Determine the (x, y) coordinate at the center of the cell enclosing the given text.  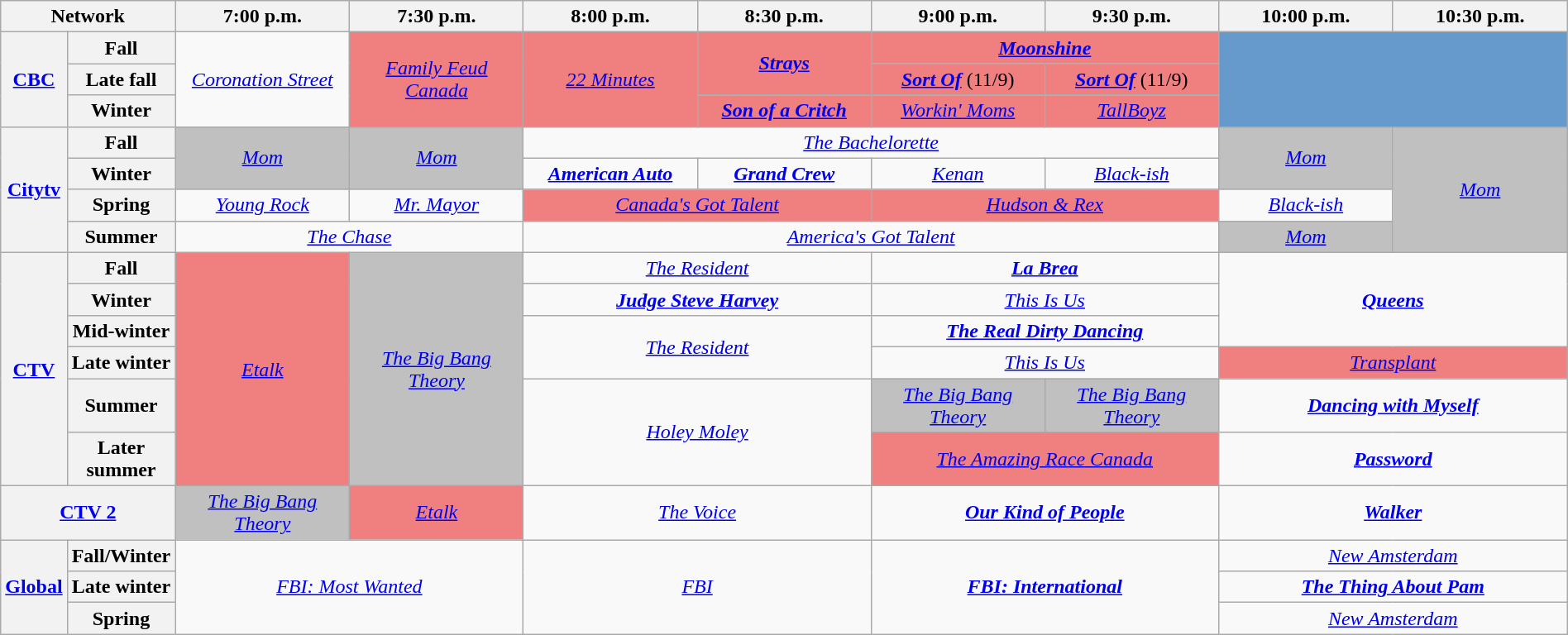
The Chase (349, 236)
Fall/Winter (121, 556)
7:30 p.m. (437, 17)
Kenan (958, 174)
10:00 p.m. (1305, 17)
Queens (1393, 299)
Password (1393, 460)
Grand Crew (784, 174)
The Bachelorette (871, 142)
Moonshine (1045, 48)
Young Rock (263, 205)
9:00 p.m. (958, 17)
Citytv (34, 189)
The Voice (697, 513)
Our Kind of People (1045, 513)
FBI: Most Wanted (349, 587)
Dancing with Myself (1393, 405)
Holey Moley (697, 432)
22 Minutes (610, 79)
7:00 p.m. (263, 17)
La Brea (1045, 268)
CTV (34, 369)
Coronation Street (263, 79)
Late fall (121, 79)
Transplant (1393, 362)
8:30 p.m. (784, 17)
Son of a Critch (784, 111)
Workin' Moms (958, 111)
Family Feud Canada (437, 79)
America's Got Talent (871, 236)
Canada's Got Talent (697, 205)
Mr. Mayor (437, 205)
TallBoyz (1131, 111)
FBI (697, 587)
Network (88, 17)
The Amazing Race Canada (1045, 460)
American Auto (610, 174)
CTV 2 (88, 513)
10:30 p.m. (1480, 17)
Later summer (121, 460)
9:30 p.m. (1131, 17)
FBI: International (1045, 587)
The Thing About Pam (1393, 587)
CBC (34, 79)
Walker (1393, 513)
8:00 p.m. (610, 17)
Strays (784, 64)
Mid-winter (121, 331)
Global (34, 587)
Judge Steve Harvey (697, 299)
Hudson & Rex (1045, 205)
The Real Dirty Dancing (1045, 331)
